Pinpoint the cell where the given text exists, returning its (x, y) midpoint coordinate. 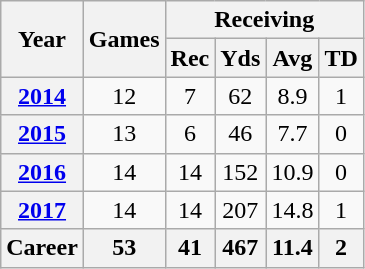
152 (240, 172)
Yds (240, 58)
41 (190, 248)
14.8 (292, 210)
12 (124, 96)
2016 (42, 172)
62 (240, 96)
Games (124, 39)
2014 (42, 96)
11.4 (292, 248)
7.7 (292, 134)
53 (124, 248)
Avg (292, 58)
Year (42, 39)
46 (240, 134)
2015 (42, 134)
8.9 (292, 96)
10.9 (292, 172)
Career (42, 248)
467 (240, 248)
2 (341, 248)
13 (124, 134)
Rec (190, 58)
Receiving (264, 20)
7 (190, 96)
TD (341, 58)
2017 (42, 210)
207 (240, 210)
6 (190, 134)
